Locate the cell with the specified text and output its [X, Y] center coordinate. 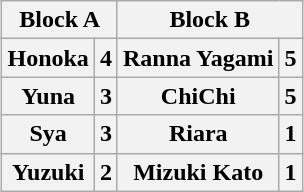
Honoka [48, 58]
ChiChi [198, 96]
Ranna Yagami [198, 58]
Riara [198, 134]
Sya [48, 134]
2 [106, 172]
Yuzuki [48, 172]
Mizuki Kato [198, 172]
4 [106, 58]
Block A [60, 20]
Yuna [48, 96]
Block B [210, 20]
